Determine the [X, Y] coordinate at the center of the cell enclosing the given text.  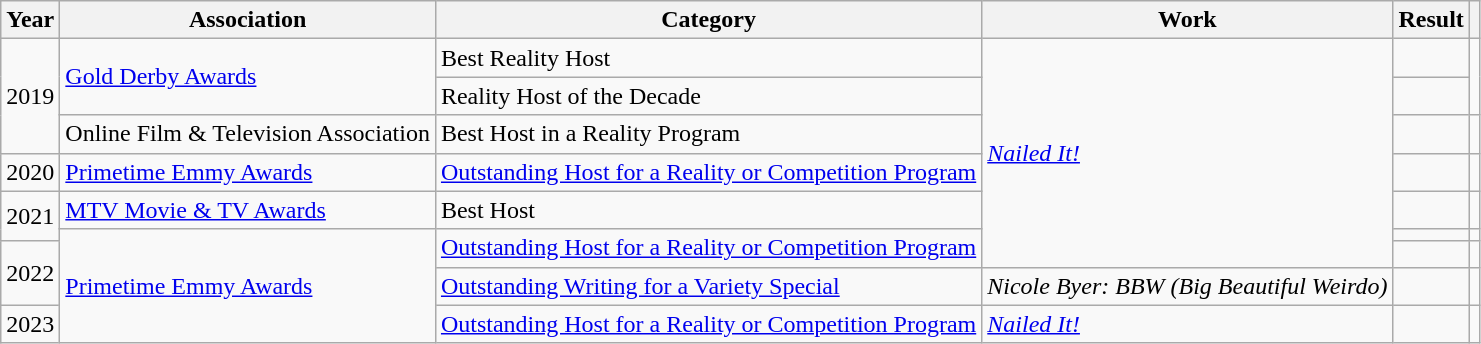
Year [30, 20]
Gold Derby Awards [248, 77]
Work [1188, 20]
Reality Host of the Decade [708, 96]
Result [1431, 20]
Best Host [708, 210]
Online Film & Television Association [248, 134]
MTV Movie & TV Awards [248, 210]
2021 [30, 216]
Category [708, 20]
Best Reality Host [708, 58]
Outstanding Writing for a Variety Special [708, 286]
2020 [30, 172]
Best Host in a Reality Program [708, 134]
2023 [30, 324]
2019 [30, 96]
Association [248, 20]
2022 [30, 272]
Nicole Byer: BBW (Big Beautiful Weirdo) [1188, 286]
